For the text-containing cell, return its midpoint in [X, Y] coordinate format. 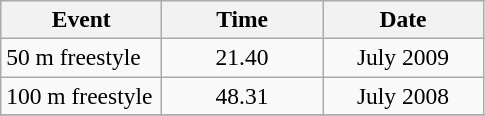
48.31 [242, 95]
21.40 [242, 57]
100 m freestyle [82, 95]
50 m freestyle [82, 57]
Event [82, 19]
Time [242, 19]
July 2009 [402, 57]
Date [402, 19]
July 2008 [402, 95]
